Return the (X, Y) coordinate for the center point of the cell that contains the specified text.  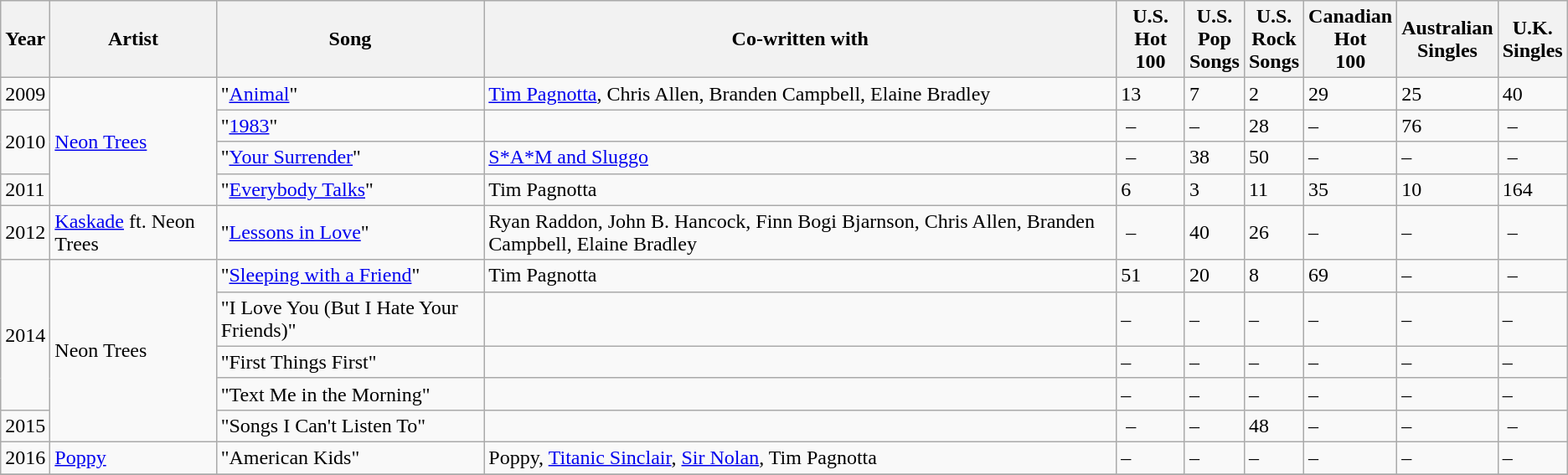
8 (1273, 276)
"Text Me in the Morning" (350, 394)
"I Love You (But I Hate Your Friends)" (350, 318)
"Lessons in Love" (350, 233)
"American Kids" (350, 457)
76 (1447, 126)
35 (1350, 189)
AustralianSingles (1447, 39)
38 (1215, 157)
28 (1273, 126)
Ryan Raddon, John B. Hancock, Finn Bogi Bjarnson, Chris Allen, Branden Campbell, Elaine Bradley (801, 233)
48 (1273, 426)
"Songs I Can't Listen To" (350, 426)
26 (1273, 233)
69 (1350, 276)
U.K.Singles (1533, 39)
"First Things First" (350, 362)
U.S.Hot 100 (1151, 39)
S*A*M and Sluggo (801, 157)
U.S.PopSongs (1215, 39)
11 (1273, 189)
"Everybody Talks" (350, 189)
Artist (133, 39)
2 (1273, 94)
164 (1533, 189)
2011 (25, 189)
2015 (25, 426)
13 (1151, 94)
"1983" (350, 126)
29 (1350, 94)
25 (1447, 94)
2009 (25, 94)
3 (1215, 189)
Poppy (133, 457)
6 (1151, 189)
"Sleeping with a Friend" (350, 276)
"Your Surrender" (350, 157)
2016 (25, 457)
Kaskade ft. Neon Trees (133, 233)
Year (25, 39)
2014 (25, 335)
7 (1215, 94)
Song (350, 39)
10 (1447, 189)
Tim Pagnotta, Chris Allen, Branden Campbell, Elaine Bradley (801, 94)
CanadianHot100 (1350, 39)
20 (1215, 276)
U.S.RockSongs (1273, 39)
Poppy, Titanic Sinclair, Sir Nolan, Tim Pagnotta (801, 457)
Co-written with (801, 39)
"Animal" (350, 94)
51 (1151, 276)
2012 (25, 233)
2010 (25, 142)
50 (1273, 157)
